Search for the cell housing the specified text and yield its (X, Y) center coordinate. 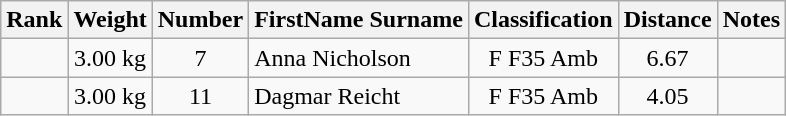
Notes (751, 20)
6.67 (668, 58)
Anna Nicholson (359, 58)
Classification (543, 20)
4.05 (668, 96)
Rank (34, 20)
Distance (668, 20)
Dagmar Reicht (359, 96)
Weight (110, 20)
Number (200, 20)
11 (200, 96)
7 (200, 58)
FirstName Surname (359, 20)
